Provide the [X, Y] coordinate of the cell's center where the given text is located.  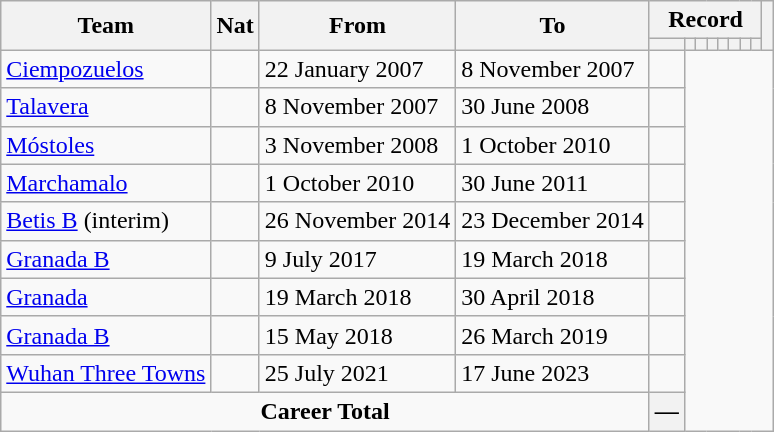
15 May 2018 [357, 335]
17 June 2023 [553, 373]
26 March 2019 [553, 335]
25 July 2021 [357, 373]
Marchamalo [106, 183]
3 November 2008 [357, 145]
Ciempozuelos [106, 69]
Betis B (interim) [106, 221]
Nat [235, 26]
From [357, 26]
Record [705, 20]
Team [106, 26]
9 July 2017 [357, 259]
30 April 2018 [553, 297]
Móstoles [106, 145]
Wuhan Three Towns [106, 373]
22 January 2007 [357, 69]
30 June 2008 [553, 107]
To [553, 26]
Career Total [326, 411]
23 December 2014 [553, 221]
26 November 2014 [357, 221]
30 June 2011 [553, 183]
Talavera [106, 107]
— [666, 411]
Granada [106, 297]
